Locate the cell with the specified text and output its (x, y) center coordinate. 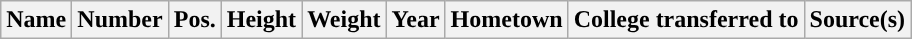
Height (261, 20)
Name (36, 20)
Weight (344, 20)
Year (416, 20)
College transferred to (686, 20)
Source(s) (858, 20)
Pos. (194, 20)
Hometown (506, 20)
Number (120, 20)
